Output the (x, y) coordinate of the center of the cell containing the given text.  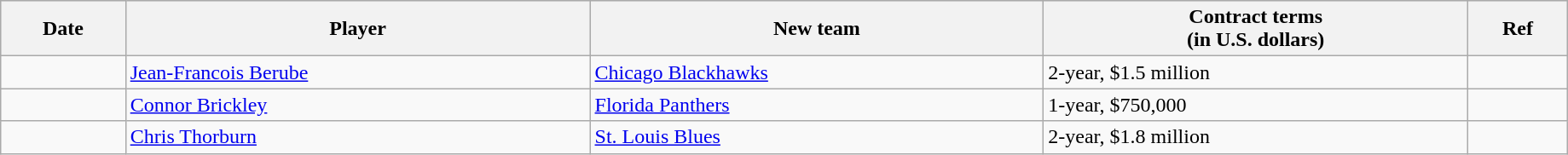
Connor Brickley (358, 105)
Chris Thorburn (358, 137)
Date (63, 29)
1-year, $750,000 (1256, 105)
Jean-Francois Berube (358, 72)
Florida Panthers (817, 105)
2-year, $1.8 million (1256, 137)
Player (358, 29)
2-year, $1.5 million (1256, 72)
Chicago Blackhawks (817, 72)
St. Louis Blues (817, 137)
New team (817, 29)
Contract terms(in U.S. dollars) (1256, 29)
Ref (1518, 29)
